Capture the cell that displays the provided text and extract its [x, y] central coordinate. 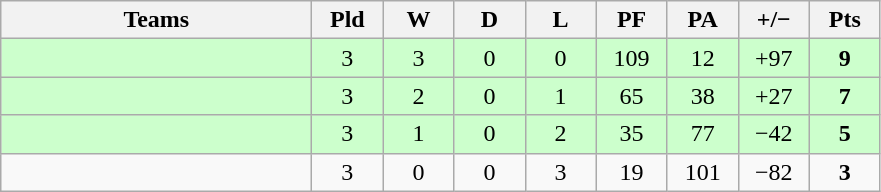
109 [632, 58]
Pld [348, 20]
L [560, 20]
12 [702, 58]
PF [632, 20]
−42 [774, 134]
PA [702, 20]
19 [632, 172]
+97 [774, 58]
9 [844, 58]
Teams [156, 20]
+27 [774, 96]
7 [844, 96]
−82 [774, 172]
35 [632, 134]
+/− [774, 20]
D [490, 20]
77 [702, 134]
101 [702, 172]
Pts [844, 20]
38 [702, 96]
5 [844, 134]
65 [632, 96]
W [418, 20]
